Find where the given text appears and provide that cell's center as [x, y] coordinate. 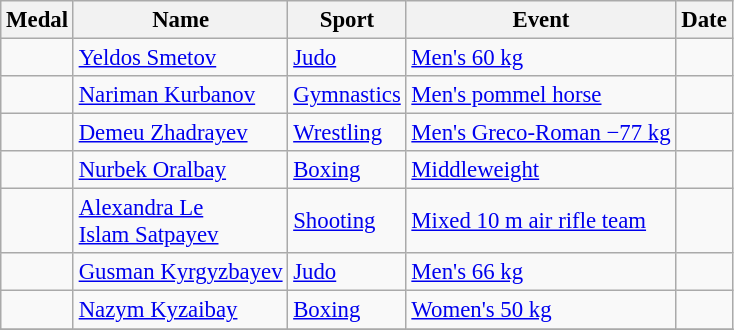
Men's pommel horse [541, 95]
Nurbek Oralbay [180, 170]
Sport [347, 20]
Women's 50 kg [541, 310]
Yeldos Smetov [180, 58]
Middleweight [541, 170]
Name [180, 20]
Men's 60 kg [541, 58]
Gusman Kyrgyzbayev [180, 273]
Date [704, 20]
Men's 66 kg [541, 273]
Gymnastics [347, 95]
Shooting [347, 222]
Alexandra LeIslam Satpayev [180, 222]
Wrestling [347, 133]
Medal [38, 20]
Demeu Zhadrayev [180, 133]
Nazym Kyzaibay [180, 310]
Mixed 10 m air rifle team [541, 222]
Nariman Kurbanov [180, 95]
Event [541, 20]
Men's Greco-Roman −77 kg [541, 133]
